Search for the cell housing the specified text and yield its [x, y] center coordinate. 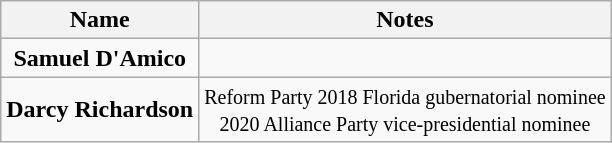
Notes [405, 20]
Darcy Richardson [100, 110]
Samuel D'Amico [100, 58]
Reform Party 2018 Florida gubernatorial nominee2020 Alliance Party vice-presidential nominee [405, 110]
Name [100, 20]
